For the text-containing cell, return its midpoint in (X, Y) coordinate format. 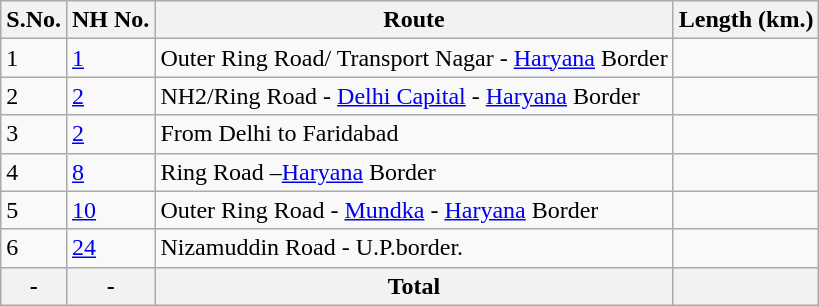
8 (110, 172)
24 (110, 248)
4 (34, 172)
Ring Road –Haryana Border (414, 172)
5 (34, 210)
Route (414, 20)
NH2/Ring Road - Delhi Capital - Haryana Border (414, 96)
Length (km.) (746, 20)
Nizamuddin Road - U.P.border. (414, 248)
From Delhi to Faridabad (414, 134)
S.No. (34, 20)
Outer Ring Road - Mundka - Haryana Border (414, 210)
6 (34, 248)
Total (414, 286)
3 (34, 134)
10 (110, 210)
Outer Ring Road/ Transport Nagar - Haryana Border (414, 58)
NH No. (110, 20)
